Return (X, Y) of the center of cell containing provided text 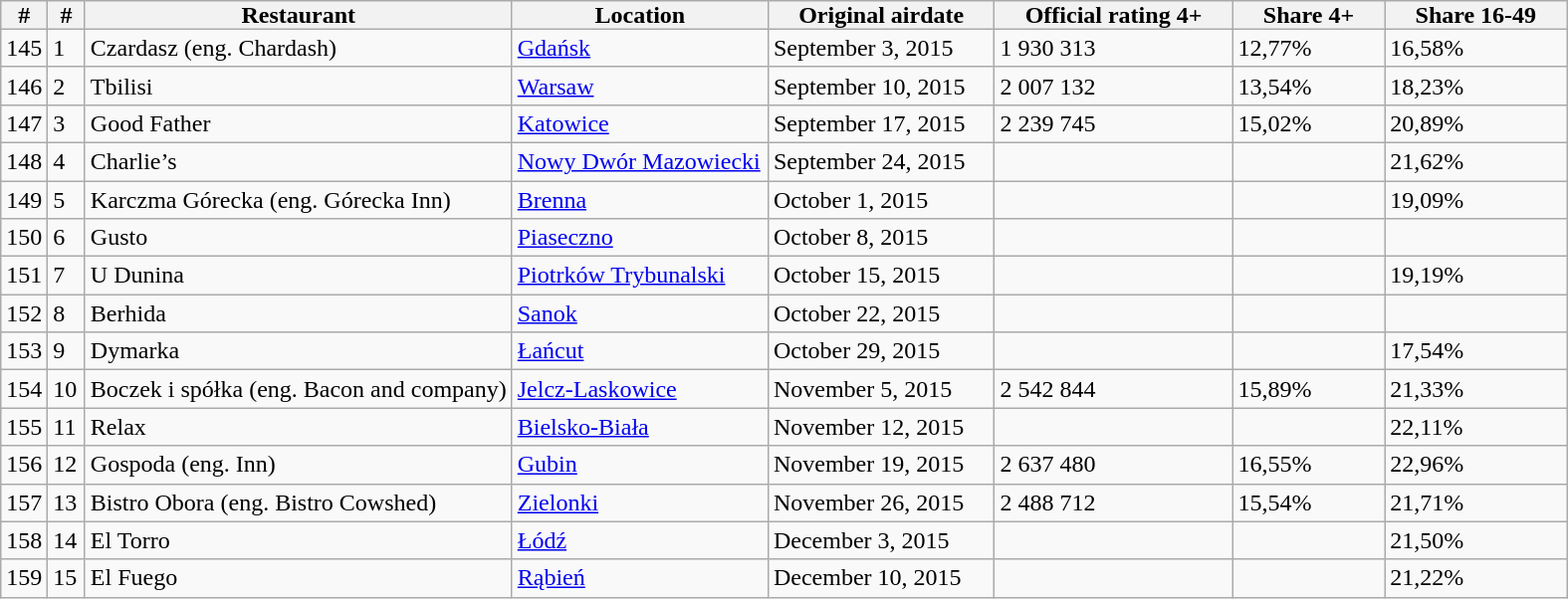
Jelcz-Laskowice (639, 389)
Czardasz (eng. Chardash) (299, 48)
Gubin (639, 465)
El Fuego (299, 578)
157 (24, 502)
1 930 313 (1113, 48)
October 22, 2015 (880, 313)
150 (24, 238)
155 (24, 427)
Berhida (299, 313)
Łańcut (639, 351)
November 5, 2015 (880, 389)
2 239 745 (1113, 123)
November 19, 2015 (880, 465)
Share 16-49 (1475, 15)
October 1, 2015 (880, 200)
21,22% (1475, 578)
October 8, 2015 (880, 238)
13 (67, 502)
145 (24, 48)
21,62% (1475, 161)
Zielonki (639, 502)
2 542 844 (1113, 389)
15 (67, 578)
Dymarka (299, 351)
September 17, 2015 (880, 123)
159 (24, 578)
Rąbień (639, 578)
19,19% (1475, 276)
146 (24, 86)
18,23% (1475, 86)
5 (67, 200)
151 (24, 276)
21,50% (1475, 540)
Nowy Dwór Mazowiecki (639, 161)
September 3, 2015 (880, 48)
17,54% (1475, 351)
21,71% (1475, 502)
U Dunina (299, 276)
Piotrków Trybunalski (639, 276)
Bielsko-Biała (639, 427)
158 (24, 540)
9 (67, 351)
2 637 480 (1113, 465)
15,02% (1308, 123)
2 007 132 (1113, 86)
20,89% (1475, 123)
Gusto (299, 238)
2 (67, 86)
153 (24, 351)
16,58% (1475, 48)
El Torro (299, 540)
2 488 712 (1113, 502)
4 (67, 161)
Tbilisi (299, 86)
Restaurant (299, 15)
6 (67, 238)
Good Father (299, 123)
11 (67, 427)
21,33% (1475, 389)
Original airdate (880, 15)
Brenna (639, 200)
November 12, 2015 (880, 427)
15,89% (1308, 389)
December 10, 2015 (880, 578)
Karczma Górecka (eng. Górecka Inn) (299, 200)
September 10, 2015 (880, 86)
149 (24, 200)
Share 4+ (1308, 15)
Bistro Obora (eng. Bistro Cowshed) (299, 502)
Piaseczno (639, 238)
152 (24, 313)
12 (67, 465)
3 (67, 123)
10 (67, 389)
1 (67, 48)
December 3, 2015 (880, 540)
Official rating 4+ (1113, 15)
14 (67, 540)
October 29, 2015 (880, 351)
Location (639, 15)
November 26, 2015 (880, 502)
Charlie’s (299, 161)
October 15, 2015 (880, 276)
13,54% (1308, 86)
Katowice (639, 123)
Łódź (639, 540)
Sanok (639, 313)
148 (24, 161)
16,55% (1308, 465)
Boczek i spółka (eng. Bacon and company) (299, 389)
154 (24, 389)
Gospoda (eng. Inn) (299, 465)
8 (67, 313)
22,11% (1475, 427)
Relax (299, 427)
147 (24, 123)
September 24, 2015 (880, 161)
Warsaw (639, 86)
156 (24, 465)
22,96% (1475, 465)
19,09% (1475, 200)
7 (67, 276)
Gdańsk (639, 48)
12,77% (1308, 48)
15,54% (1308, 502)
